Provide the [x, y] coordinate of the cell's center where the given text is located.  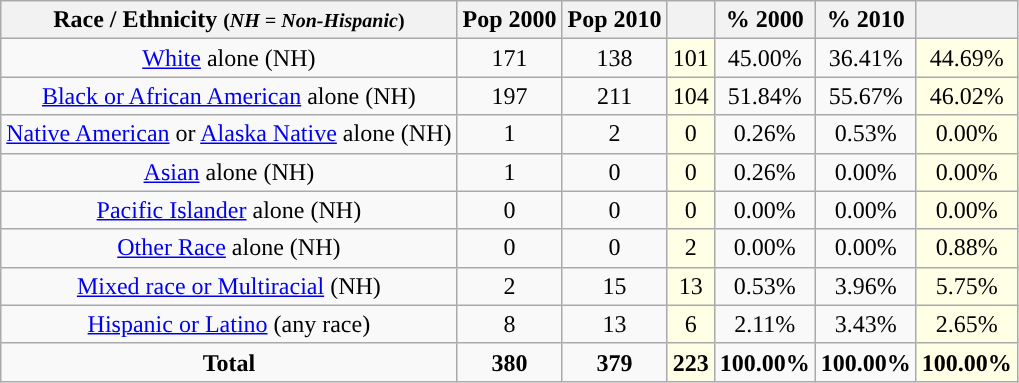
5.75% [966, 286]
2.11% [764, 324]
% 2000 [764, 20]
3.43% [866, 324]
6 [690, 324]
Pop 2010 [614, 20]
197 [510, 96]
Pop 2000 [510, 20]
2.65% [966, 324]
Black or African American alone (NH) [229, 96]
44.69% [966, 58]
101 [690, 58]
223 [690, 362]
46.02% [966, 96]
45.00% [764, 58]
36.41% [866, 58]
0.88% [966, 248]
55.67% [866, 96]
Total [229, 362]
Mixed race or Multiracial (NH) [229, 286]
15 [614, 286]
380 [510, 362]
Asian alone (NH) [229, 172]
Other Race alone (NH) [229, 248]
Hispanic or Latino (any race) [229, 324]
138 [614, 58]
51.84% [764, 96]
171 [510, 58]
% 2010 [866, 20]
White alone (NH) [229, 58]
Race / Ethnicity (NH = Non-Hispanic) [229, 20]
104 [690, 96]
8 [510, 324]
3.96% [866, 286]
Native American or Alaska Native alone (NH) [229, 134]
379 [614, 362]
Pacific Islander alone (NH) [229, 210]
211 [614, 96]
